Capture the cell that displays the provided text and extract its [x, y] central coordinate. 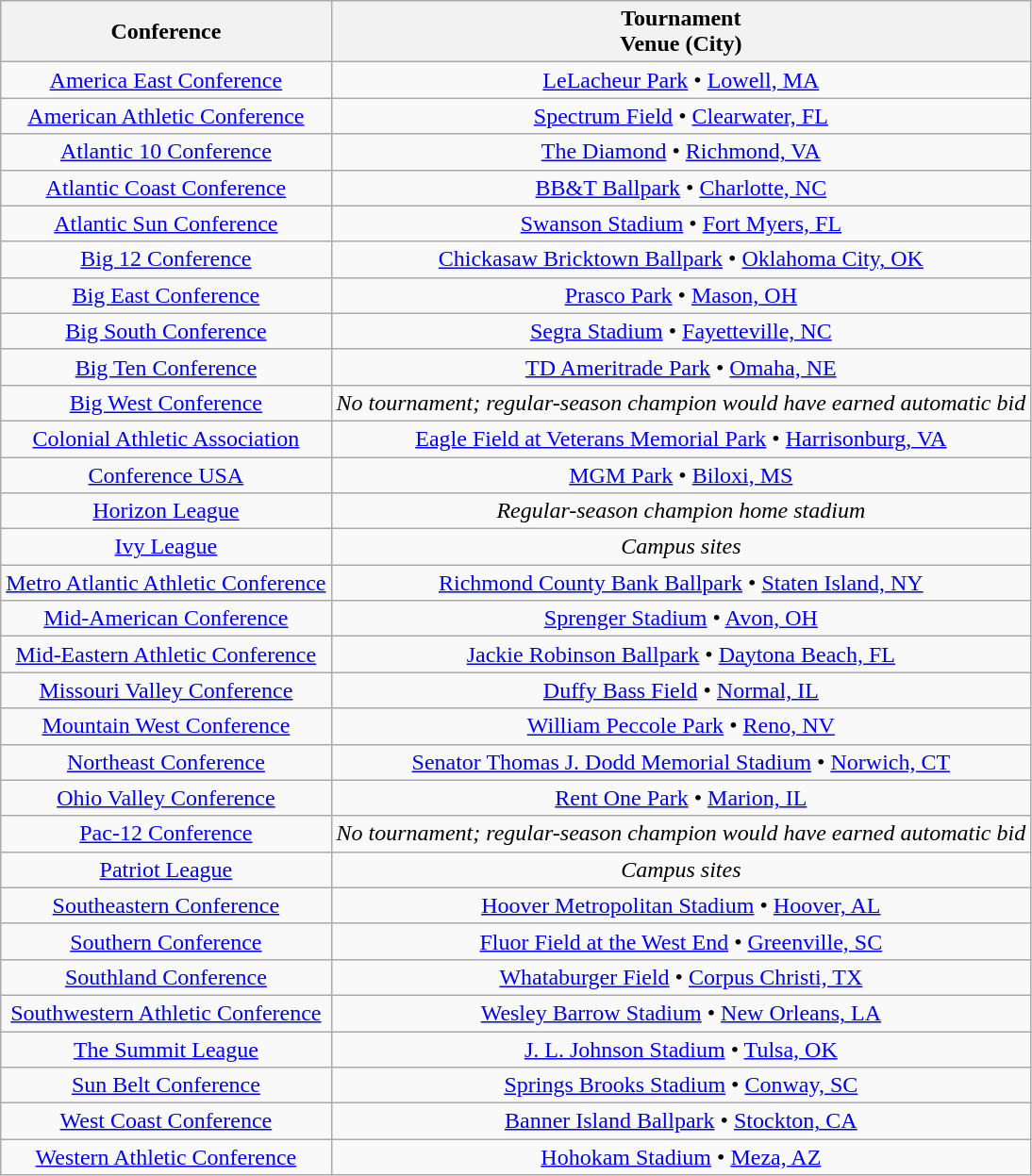
Eagle Field at Veterans Memorial Park • Harrisonburg, VA [681, 439]
Regular-season champion home stadium [681, 511]
Big West Conference [166, 403]
Wesley Barrow Stadium • New Orleans, LA [681, 1013]
Horizon League [166, 511]
Mid-American Conference [166, 619]
Senator Thomas J. Dodd Memorial Stadium • Norwich, CT [681, 762]
Segra Stadium • Fayetteville, NC [681, 331]
Atlantic Sun Conference [166, 224]
Metro Atlantic Athletic Conference [166, 583]
Duffy Bass Field • Normal, IL [681, 690]
Chickasaw Bricktown Ballpark • Oklahoma City, OK [681, 259]
Fluor Field at the West End • Greenville, SC [681, 941]
TD Ameritrade Park • Omaha, NE [681, 367]
Rent One Park • Marion, IL [681, 798]
BB&T Ballpark • Charlotte, NC [681, 188]
Conference USA [166, 474]
Sun Belt Conference [166, 1085]
Northeast Conference [166, 762]
Mid-Eastern Athletic Conference [166, 654]
Missouri Valley Conference [166, 690]
Prasco Park • Mason, OH [681, 295]
America East Conference [166, 80]
Mountain West Conference [166, 726]
William Peccole Park • Reno, NV [681, 726]
Sprenger Stadium • Avon, OH [681, 619]
Whataburger Field • Corpus Christi, TX [681, 977]
Pac-12 Conference [166, 834]
American Athletic Conference [166, 116]
Ivy League [166, 547]
Big Ten Conference [166, 367]
Conference [166, 32]
Patriot League [166, 870]
Banner Island Ballpark • Stockton, CA [681, 1121]
J. L. Johnson Stadium • Tulsa, OK [681, 1050]
Big South Conference [166, 331]
West Coast Conference [166, 1121]
Spectrum Field • Clearwater, FL [681, 116]
The Diamond • Richmond, VA [681, 152]
Atlantic 10 Conference [166, 152]
LeLacheur Park • Lowell, MA [681, 80]
Southwestern Athletic Conference [166, 1013]
Colonial Athletic Association [166, 439]
Jackie Robinson Ballpark • Daytona Beach, FL [681, 654]
Hohokam Stadium • Meza, AZ [681, 1157]
Hoover Metropolitan Stadium • Hoover, AL [681, 905]
Big 12 Conference [166, 259]
Richmond County Bank Ballpark • Staten Island, NY [681, 583]
Southeastern Conference [166, 905]
Big East Conference [166, 295]
MGM Park • Biloxi, MS [681, 474]
Western Athletic Conference [166, 1157]
Atlantic Coast Conference [166, 188]
Springs Brooks Stadium • Conway, SC [681, 1085]
Swanson Stadium • Fort Myers, FL [681, 224]
Southland Conference [166, 977]
The Summit League [166, 1050]
Ohio Valley Conference [166, 798]
Tournament Venue (City) [681, 32]
Southern Conference [166, 941]
